Scan for the cell matching the given text and deliver its (x, y) coordinate at center. 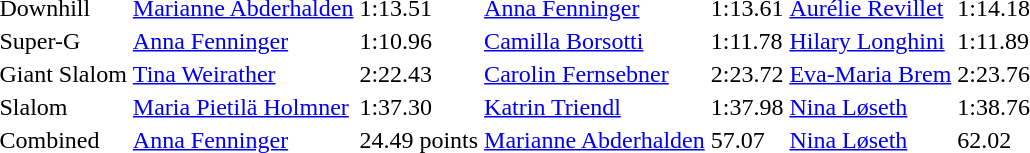
Tina Weirather (243, 74)
1:11.78 (747, 41)
2:22.43 (419, 74)
Camilla Borsotti (595, 41)
2:23.72 (747, 74)
Hilary Longhini (870, 41)
1:10.96 (419, 41)
Carolin Fernsebner (595, 74)
Nina Løseth (870, 107)
Anna Fenninger (243, 41)
Eva-Maria Brem (870, 74)
1:37.98 (747, 107)
Katrin Triendl (595, 107)
1:37.30 (419, 107)
Maria Pietilä Holmner (243, 107)
